Find where the given text appears and provide that cell's center as [X, Y] coordinate. 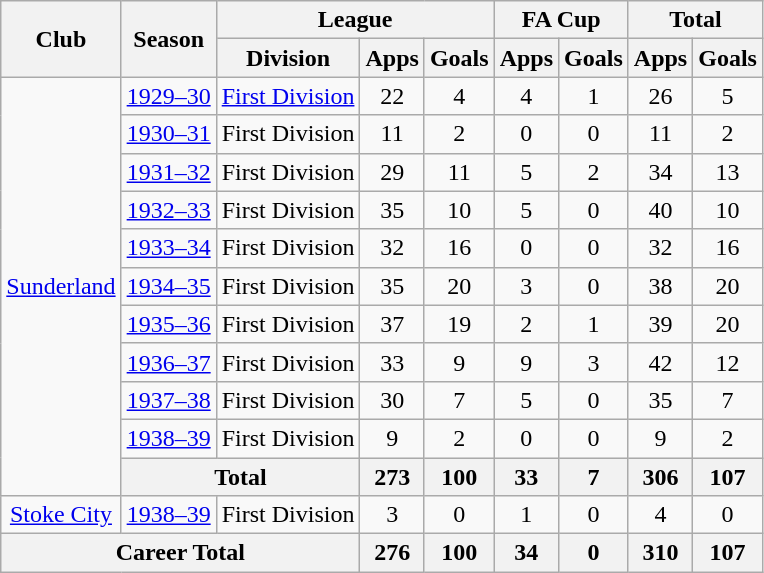
273 [392, 477]
40 [660, 210]
Club [61, 39]
306 [660, 477]
1933–34 [168, 248]
Sunderland [61, 286]
42 [660, 362]
1931–32 [168, 172]
1934–35 [168, 286]
1937–38 [168, 400]
1930–31 [168, 134]
13 [728, 172]
Season [168, 39]
Stoke City [61, 515]
26 [660, 96]
1935–36 [168, 324]
Division [288, 58]
1936–37 [168, 362]
1929–30 [168, 96]
12 [728, 362]
276 [392, 553]
FA Cup [561, 20]
19 [459, 324]
39 [660, 324]
30 [392, 400]
Career Total [180, 553]
310 [660, 553]
29 [392, 172]
1932–33 [168, 210]
37 [392, 324]
38 [660, 286]
League [355, 20]
22 [392, 96]
